Determine the (X, Y) coordinate at the center of the cell enclosing the given text.  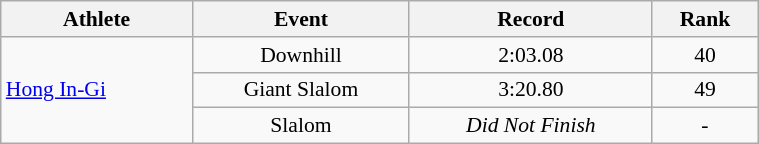
Did Not Finish (530, 126)
Hong In-Gi (97, 90)
Rank (704, 19)
3:20.80 (530, 90)
Record (530, 19)
Giant Slalom (302, 90)
Event (302, 19)
Downhill (302, 55)
Slalom (302, 126)
2:03.08 (530, 55)
- (704, 126)
49 (704, 90)
Athlete (97, 19)
40 (704, 55)
